Find where the given text appears and provide that cell's center as (X, Y) coordinate. 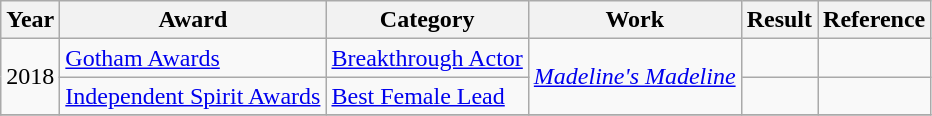
Work (634, 20)
Reference (874, 20)
Gotham Awards (193, 58)
Result (779, 20)
Award (193, 20)
Year (30, 20)
Best Female Lead (427, 96)
Breakthrough Actor (427, 58)
2018 (30, 77)
Madeline's Madeline (634, 77)
Independent Spirit Awards (193, 96)
Category (427, 20)
